Capture the cell that displays the provided text and extract its (X, Y) central coordinate. 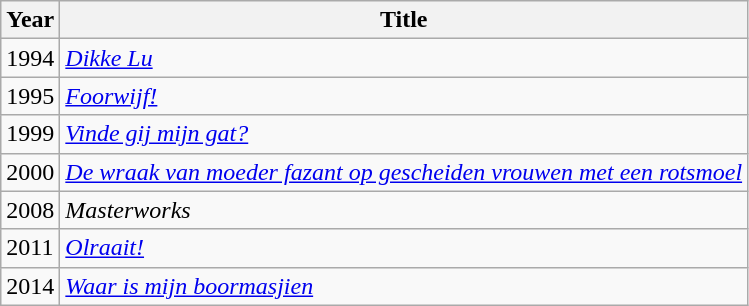
Waar is mijn boormasjien (404, 286)
De wraak van moeder fazant op gescheiden vrouwen met een rotsmoel (404, 172)
2011 (30, 248)
Olraait! (404, 248)
1994 (30, 58)
2008 (30, 210)
1995 (30, 96)
Foorwijf! (404, 96)
Masterworks (404, 210)
Title (404, 20)
2014 (30, 286)
Vinde gij mijn gat? (404, 134)
1999 (30, 134)
Dikke Lu (404, 58)
2000 (30, 172)
Year (30, 20)
